Identify which cell holds the provided text, then report its (X, Y) central coordinate. 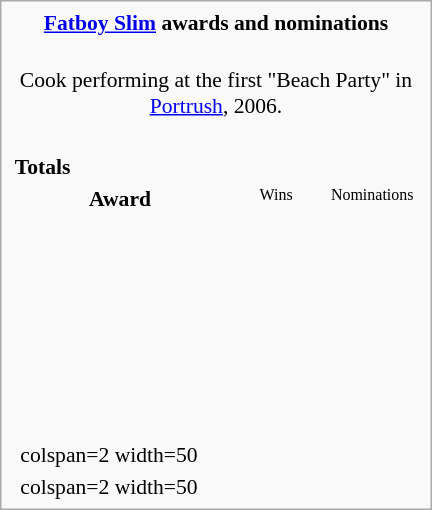
Nominations (372, 198)
Totals Award Wins Nominations (216, 280)
Fatboy Slim awards and nominations (216, 23)
Totals (216, 167)
Cook performing at the first "Beach Party" in Portrush, 2006. (216, 80)
Wins (276, 198)
Award (120, 198)
